Search for the cell housing the specified text and yield its (x, y) center coordinate. 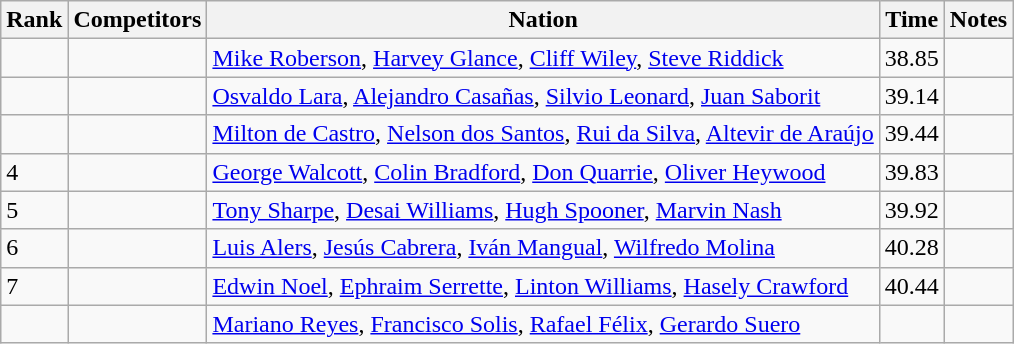
Edwin Noel, Ephraim Serrette, Linton Williams, Hasely Crawford (543, 286)
6 (34, 248)
40.28 (912, 248)
5 (34, 210)
Competitors (138, 20)
Notes (978, 20)
39.83 (912, 172)
George Walcott, Colin Bradford, Don Quarrie, Oliver Heywood (543, 172)
Nation (543, 20)
Rank (34, 20)
Time (912, 20)
Milton de Castro, Nelson dos Santos, Rui da Silva, Altevir de Araújo (543, 134)
40.44 (912, 286)
Luis Alers, Jesús Cabrera, Iván Mangual, Wilfredo Molina (543, 248)
Mike Roberson, Harvey Glance, Cliff Wiley, Steve Riddick (543, 58)
38.85 (912, 58)
7 (34, 286)
Osvaldo Lara, Alejandro Casañas, Silvio Leonard, Juan Saborit (543, 96)
4 (34, 172)
Tony Sharpe, Desai Williams, Hugh Spooner, Marvin Nash (543, 210)
39.92 (912, 210)
39.44 (912, 134)
Mariano Reyes, Francisco Solis, Rafael Félix, Gerardo Suero (543, 324)
39.14 (912, 96)
